Return the (x, y) coordinate for the center point of the cell that contains the specified text.  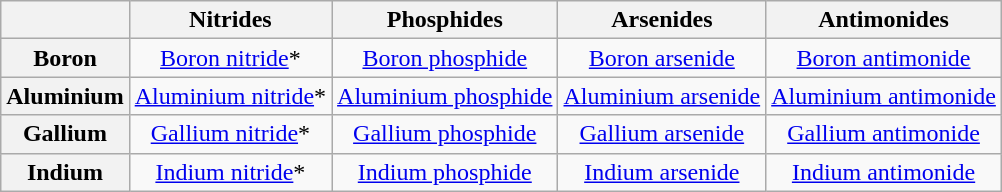
Nitrides (230, 20)
Indium nitride* (230, 172)
Indium arsenide (662, 172)
Boron nitride* (230, 58)
Indium (65, 172)
Aluminium nitride* (230, 96)
Boron antimonide (884, 58)
Aluminium antimonide (884, 96)
Aluminium (65, 96)
Boron phosphide (445, 58)
Gallium (65, 134)
Gallium arsenide (662, 134)
Gallium nitride* (230, 134)
Boron arsenide (662, 58)
Gallium phosphide (445, 134)
Indium antimonide (884, 172)
Indium phosphide (445, 172)
Gallium antimonide (884, 134)
Antimonides (884, 20)
Phosphides (445, 20)
Arsenides (662, 20)
Aluminium phosphide (445, 96)
Boron (65, 58)
Aluminium arsenide (662, 96)
